From the cell containing the given text, extract its center point as (x, y) coordinate. 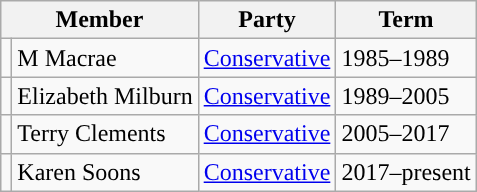
2005–2017 (406, 134)
Terry Clements (105, 134)
Karen Soons (105, 172)
2017–present (406, 172)
Elizabeth Milburn (105, 96)
Member (100, 20)
1989–2005 (406, 96)
M Macrae (105, 58)
Term (406, 20)
1985–1989 (406, 58)
Party (267, 20)
